Capture the cell that displays the provided text and extract its [x, y] central coordinate. 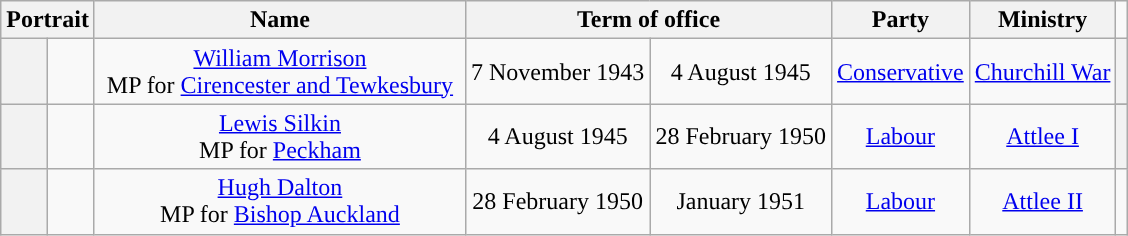
7 November 1943 [557, 72]
William MorrisonMP for Cirencester and Tewkesbury [280, 72]
Name [280, 20]
Hugh DaltonMP for Bishop Auckland [280, 202]
Attlee II [1042, 202]
Lewis SilkinMP for Peckham [280, 136]
January 1951 [741, 202]
Term of office [648, 20]
Party [901, 20]
Ministry [1042, 20]
Portrait [48, 20]
Churchill War [1042, 72]
Attlee I [1042, 136]
Conservative [901, 72]
